Locate the cell with the specified text and output its (x, y) center coordinate. 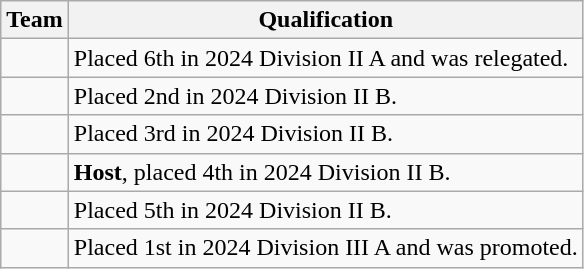
Placed 2nd in 2024 Division II B. (326, 96)
Placed 6th in 2024 Division II A and was relegated. (326, 58)
Placed 1st in 2024 Division III A and was promoted. (326, 248)
Placed 3rd in 2024 Division II B. (326, 134)
Host, placed 4th in 2024 Division II B. (326, 172)
Placed 5th in 2024 Division II B. (326, 210)
Qualification (326, 20)
Team (35, 20)
